Identify which cell holds the provided text, then report its (x, y) central coordinate. 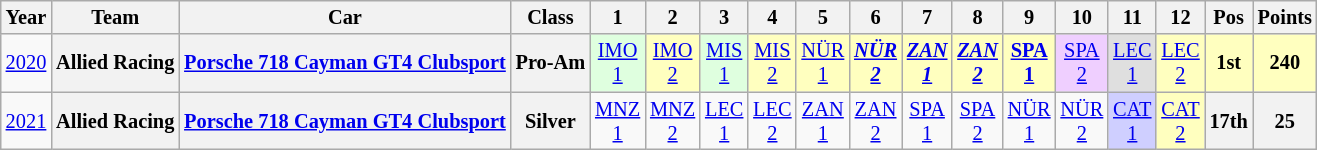
8 (977, 17)
Pos (1229, 17)
Car (344, 17)
2020 (26, 63)
240 (1285, 63)
Team (115, 17)
6 (876, 17)
CAT2 (1180, 121)
17th (1229, 121)
2021 (26, 121)
MIS1 (724, 63)
12 (1180, 17)
10 (1082, 17)
2 (672, 17)
4 (772, 17)
MNZ2 (672, 121)
MIS2 (772, 63)
Pro-Am (551, 63)
1st (1229, 63)
3 (724, 17)
Year (26, 17)
CAT1 (1132, 121)
11 (1132, 17)
MNZ1 (618, 121)
1 (618, 17)
IMO1 (618, 63)
25 (1285, 121)
Points (1285, 17)
9 (1030, 17)
Class (551, 17)
Silver (551, 121)
7 (927, 17)
IMO2 (672, 63)
5 (822, 17)
